Return (X, Y) of the center of cell containing provided text 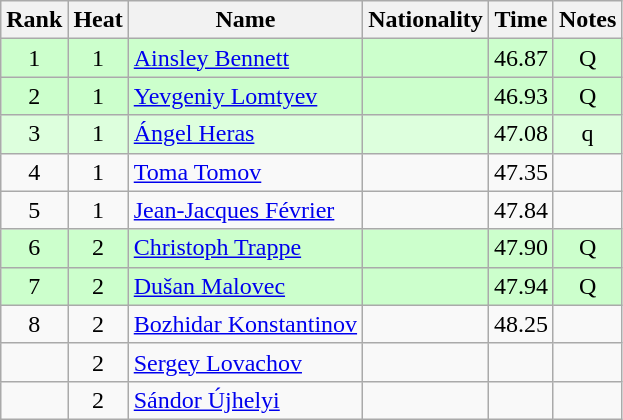
Sergey Lovachov (245, 362)
Bozhidar Konstantinov (245, 324)
Ángel Heras (245, 134)
3 (34, 134)
Ainsley Bennett (245, 58)
Toma Tomov (245, 172)
46.93 (520, 96)
Rank (34, 20)
Nationality (426, 20)
7 (34, 286)
47.90 (520, 248)
47.84 (520, 210)
Sándor Újhelyi (245, 400)
Jean-Jacques Février (245, 210)
Name (245, 20)
4 (34, 172)
8 (34, 324)
47.35 (520, 172)
6 (34, 248)
5 (34, 210)
48.25 (520, 324)
Christoph Trappe (245, 248)
47.08 (520, 134)
Time (520, 20)
Dušan Malovec (245, 286)
Notes (587, 20)
q (587, 134)
Heat (98, 20)
47.94 (520, 286)
46.87 (520, 58)
Yevgeniy Lomtyev (245, 96)
